Identify which cell holds the provided text, then report its [x, y] central coordinate. 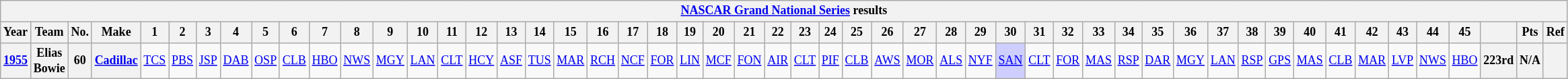
13 [511, 32]
ALS [952, 61]
26 [887, 32]
39 [1280, 32]
PBS [183, 61]
33 [1099, 32]
RCH [603, 61]
2 [183, 32]
15 [571, 32]
22 [778, 32]
16 [603, 32]
MOR [920, 61]
Ref [1555, 32]
Elias Bowie [49, 61]
21 [750, 32]
PIF [830, 61]
N/A [1530, 61]
43 [1402, 32]
AIR [778, 61]
38 [1252, 32]
6 [294, 32]
14 [540, 32]
42 [1372, 32]
NCF [633, 61]
LIN [690, 61]
FON [750, 61]
JSP [208, 61]
Team [49, 32]
10 [423, 32]
9 [390, 32]
41 [1341, 32]
45 [1464, 32]
60 [79, 61]
HCY [482, 61]
DAR [1157, 61]
20 [719, 32]
3 [208, 32]
18 [662, 32]
OSP [266, 61]
DAB [236, 61]
36 [1191, 32]
23 [805, 32]
44 [1433, 32]
17 [633, 32]
40 [1310, 32]
Pts [1530, 32]
TCS [155, 61]
12 [482, 32]
NYF [981, 61]
35 [1157, 32]
11 [452, 32]
LVP [1402, 61]
4 [236, 32]
32 [1068, 32]
19 [690, 32]
TUS [540, 61]
5 [266, 32]
28 [952, 32]
30 [1011, 32]
No. [79, 32]
29 [981, 32]
AWS [887, 61]
MCF [719, 61]
37 [1223, 32]
34 [1128, 32]
Make [116, 32]
SAN [1011, 61]
Year [16, 32]
NASCAR Grand National Series results [784, 11]
25 [857, 32]
8 [357, 32]
ASF [511, 61]
31 [1039, 32]
24 [830, 32]
27 [920, 32]
1 [155, 32]
GPS [1280, 61]
223rd [1499, 61]
7 [324, 32]
1955 [16, 61]
Cadillac [116, 61]
